For the text-containing cell, return its midpoint in [X, Y] coordinate format. 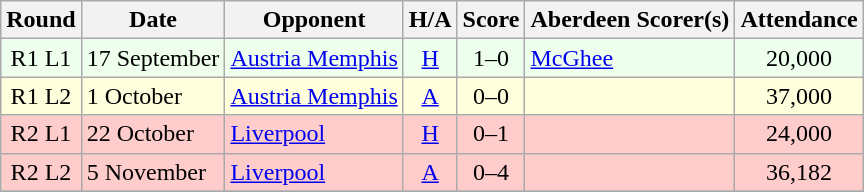
Attendance [799, 20]
20,000 [799, 58]
24,000 [799, 134]
R1 L2 [41, 96]
Opponent [314, 20]
McGhee [630, 58]
5 November [153, 172]
R1 L1 [41, 58]
36,182 [799, 172]
0–0 [491, 96]
0–1 [491, 134]
Date [153, 20]
Round [41, 20]
H/A [430, 20]
0–4 [491, 172]
1 October [153, 96]
R2 L2 [41, 172]
22 October [153, 134]
1–0 [491, 58]
37,000 [799, 96]
Score [491, 20]
Aberdeen Scorer(s) [630, 20]
R2 L1 [41, 134]
17 September [153, 58]
